Pinpoint the cell where the given text exists, returning its [X, Y] midpoint coordinate. 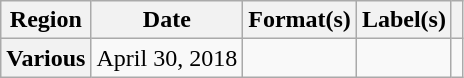
Date [167, 20]
April 30, 2018 [167, 58]
Format(s) [300, 20]
Label(s) [404, 20]
Region [46, 20]
Various [46, 58]
